Capture the cell that displays the provided text and extract its (x, y) central coordinate. 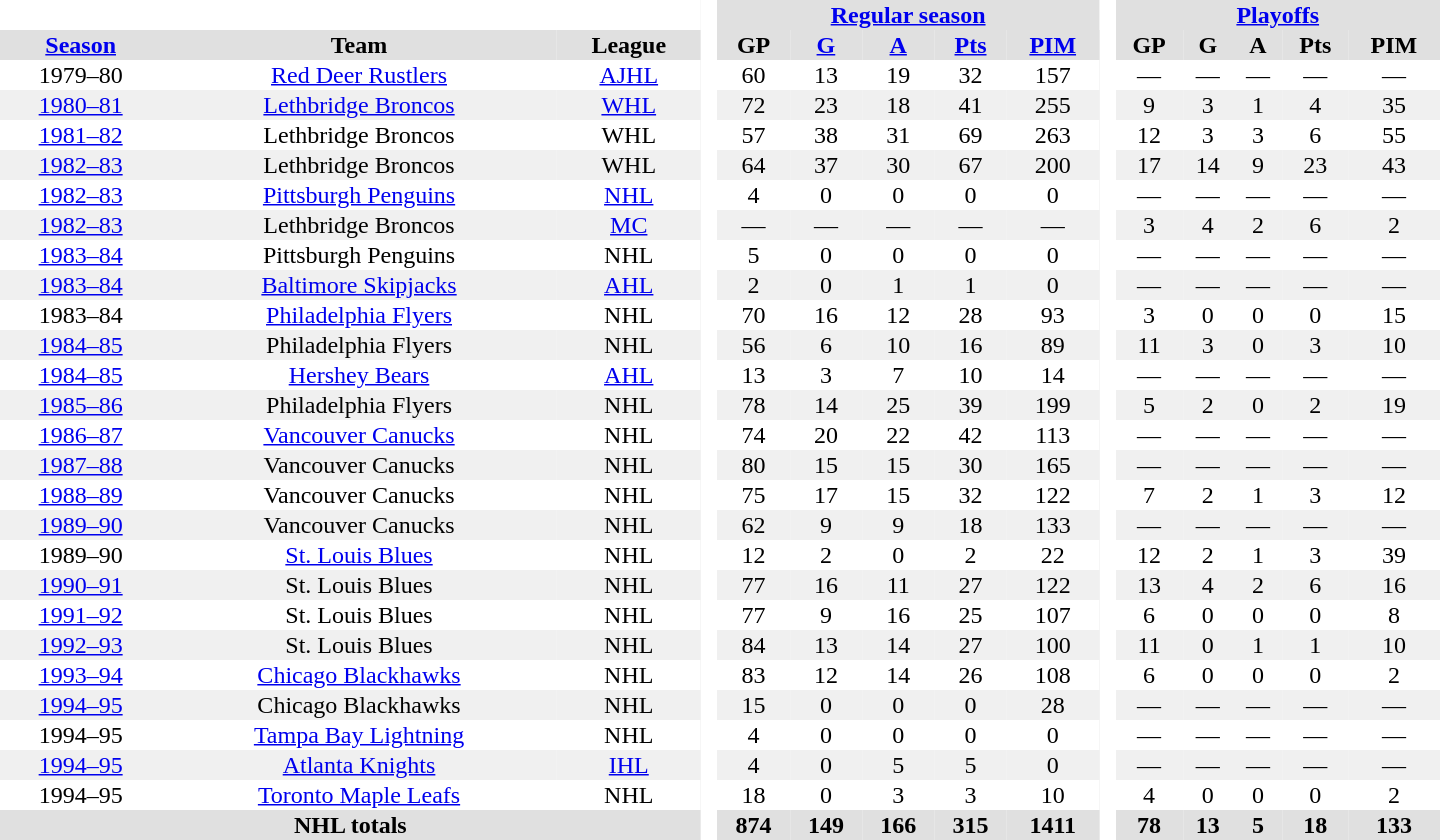
NHL totals (350, 825)
100 (1053, 645)
89 (1053, 345)
42 (970, 435)
199 (1053, 405)
70 (753, 315)
107 (1053, 615)
83 (753, 675)
60 (753, 75)
Red Deer Rustlers (358, 75)
43 (1394, 165)
35 (1394, 105)
75 (753, 495)
1980–81 (80, 105)
Hershey Bears (358, 375)
Baltimore Skipjacks (358, 285)
20 (826, 435)
113 (1053, 435)
149 (826, 825)
Toronto Maple Leafs (358, 795)
64 (753, 165)
League (629, 45)
Playoffs (1278, 15)
26 (970, 675)
62 (753, 525)
166 (898, 825)
200 (1053, 165)
31 (898, 135)
1411 (1053, 825)
IHL (629, 765)
MC (629, 225)
1985–86 (80, 405)
108 (1053, 675)
72 (753, 105)
1993–94 (80, 675)
1981–82 (80, 135)
67 (970, 165)
80 (753, 465)
Regular season (908, 15)
157 (1053, 75)
Season (80, 45)
8 (1394, 615)
55 (1394, 135)
69 (970, 135)
Atlanta Knights (358, 765)
1990–91 (80, 585)
84 (753, 645)
1991–92 (80, 615)
57 (753, 135)
1986–87 (80, 435)
56 (753, 345)
93 (1053, 315)
1979–80 (80, 75)
37 (826, 165)
165 (1053, 465)
315 (970, 825)
AJHL (629, 75)
874 (753, 825)
255 (1053, 105)
1992–93 (80, 645)
1987–88 (80, 465)
263 (1053, 135)
41 (970, 105)
38 (826, 135)
1988–89 (80, 495)
74 (753, 435)
Tampa Bay Lightning (358, 735)
Team (358, 45)
